Detect which cell encompasses the target text, then output its [X, Y] center coordinate. 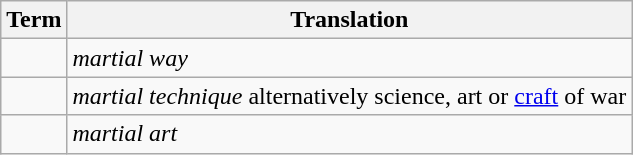
Translation [350, 20]
martial way [350, 58]
martial art [350, 134]
martial technique alternatively science, art or craft of war [350, 96]
Term [34, 20]
